From the cell containing the given text, extract its center point as (X, Y) coordinate. 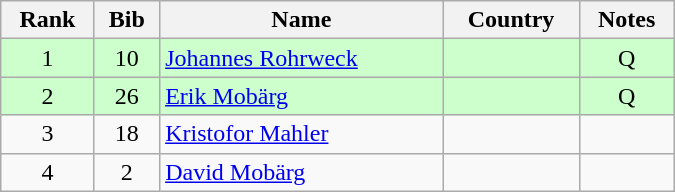
Kristofor Mahler (302, 134)
26 (127, 96)
Erik Mobärg (302, 96)
3 (48, 134)
Name (302, 20)
Johannes Rohrweck (302, 58)
Country (511, 20)
1 (48, 58)
Bib (127, 20)
Notes (626, 20)
Rank (48, 20)
David Mobärg (302, 172)
18 (127, 134)
10 (127, 58)
4 (48, 172)
